Capture the cell that displays the provided text and extract its (x, y) central coordinate. 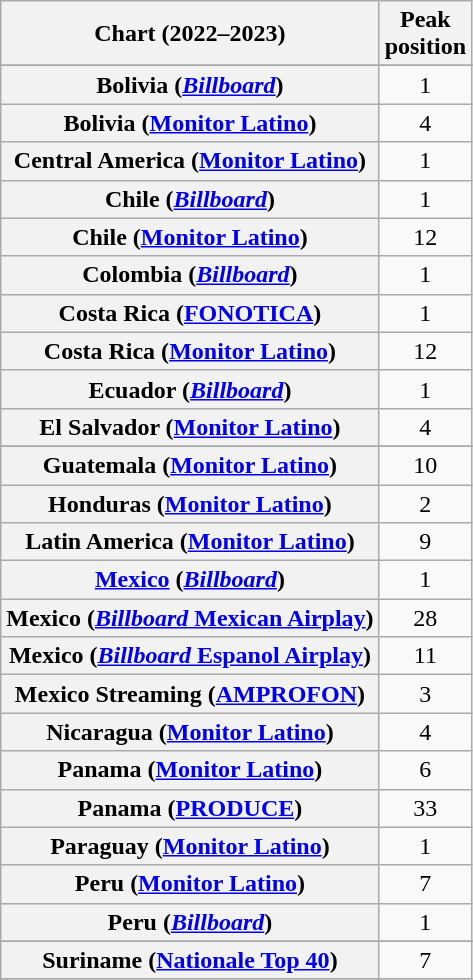
Mexico Streaming (AMPROFON) (190, 694)
Latin America (Monitor Latino) (190, 542)
11 (425, 656)
Peru (Billboard) (190, 922)
Nicaragua (Monitor Latino) (190, 732)
Guatemala (Monitor Latino) (190, 465)
10 (425, 465)
Peru (Monitor Latino) (190, 884)
Bolivia (Monitor Latino) (190, 123)
33 (425, 808)
Mexico (Billboard Espanol Airplay) (190, 656)
Central America (Monitor Latino) (190, 161)
Mexico (Billboard Mexican Airplay) (190, 618)
Ecuador (Billboard) (190, 389)
Panama (PRODUCE) (190, 808)
Chile (Monitor Latino) (190, 237)
6 (425, 770)
Costa Rica (Monitor Latino) (190, 351)
Costa Rica (FONOTICA) (190, 313)
Paraguay (Monitor Latino) (190, 846)
Suriname (Nationale Top 40) (190, 960)
3 (425, 694)
Chart (2022–2023) (190, 34)
El Salvador (Monitor Latino) (190, 427)
Panama (Monitor Latino) (190, 770)
2 (425, 503)
Peakposition (425, 34)
28 (425, 618)
Chile (Billboard) (190, 199)
Bolivia (Billboard) (190, 85)
9 (425, 542)
Colombia (Billboard) (190, 275)
Honduras (Monitor Latino) (190, 503)
Mexico (Billboard) (190, 580)
